For the text-containing cell, return its midpoint in [X, Y] coordinate format. 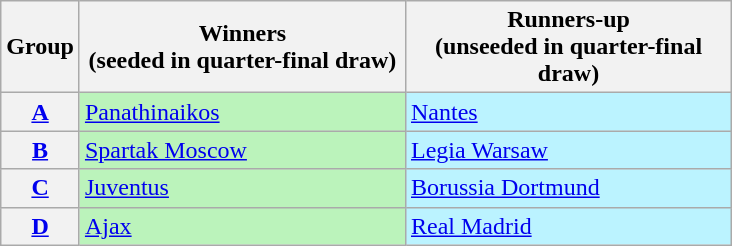
Nantes [568, 112]
Juventus [242, 188]
A [40, 112]
Borussia Dortmund [568, 188]
Real Madrid [568, 226]
Spartak Moscow [242, 150]
Group [40, 47]
Legia Warsaw [568, 150]
Ajax [242, 226]
C [40, 188]
Runners-up(unseeded in quarter-final draw) [568, 47]
D [40, 226]
B [40, 150]
Winners(seeded in quarter-final draw) [242, 47]
Panathinaikos [242, 112]
